From the cell containing the given text, extract its center point as (X, Y) coordinate. 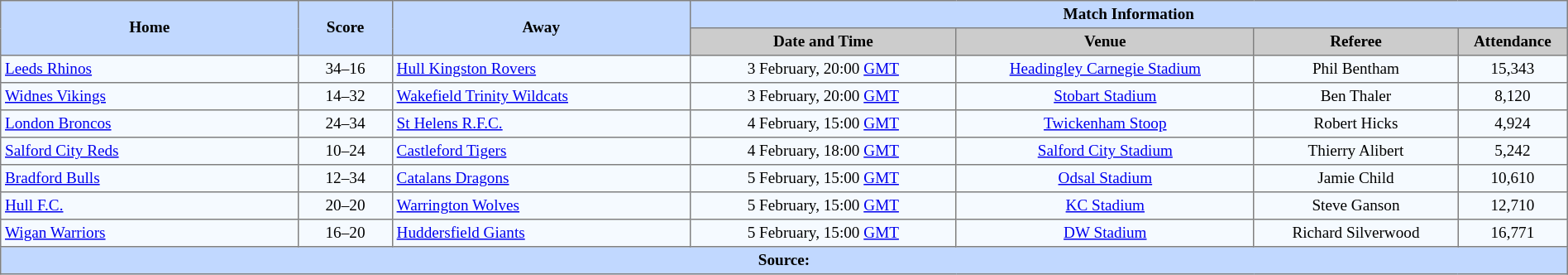
Phil Bentham (1355, 70)
Attendance (1513, 41)
4,924 (1513, 124)
Stobart Stadium (1105, 96)
KC Stadium (1105, 205)
8,120 (1513, 96)
Widnes Vikings (150, 96)
Richard Silverwood (1355, 234)
Wakefield Trinity Wildcats (541, 96)
16,771 (1513, 234)
12–34 (346, 179)
Referee (1355, 41)
Thierry Alibert (1355, 151)
Twickenham Stoop (1105, 124)
Date and Time (823, 41)
Source: (784, 260)
20–20 (346, 205)
Huddersfield Giants (541, 234)
Score (346, 28)
Home (150, 28)
Jamie Child (1355, 179)
Match Information (1128, 15)
Salford City Reds (150, 151)
St Helens R.F.C. (541, 124)
5,242 (1513, 151)
Hull F.C. (150, 205)
Venue (1105, 41)
Headingley Carnegie Stadium (1105, 70)
4 February, 18:00 GMT (823, 151)
15,343 (1513, 70)
Wigan Warriors (150, 234)
Steve Ganson (1355, 205)
Robert Hicks (1355, 124)
Leeds Rhinos (150, 70)
Bradford Bulls (150, 179)
Salford City Stadium (1105, 151)
24–34 (346, 124)
14–32 (346, 96)
Odsal Stadium (1105, 179)
Hull Kingston Rovers (541, 70)
Away (541, 28)
Castleford Tigers (541, 151)
12,710 (1513, 205)
DW Stadium (1105, 234)
10–24 (346, 151)
Warrington Wolves (541, 205)
10,610 (1513, 179)
34–16 (346, 70)
16–20 (346, 234)
4 February, 15:00 GMT (823, 124)
Ben Thaler (1355, 96)
Catalans Dragons (541, 179)
London Broncos (150, 124)
